Pinpoint the cell where the given text exists, returning its [x, y] midpoint coordinate. 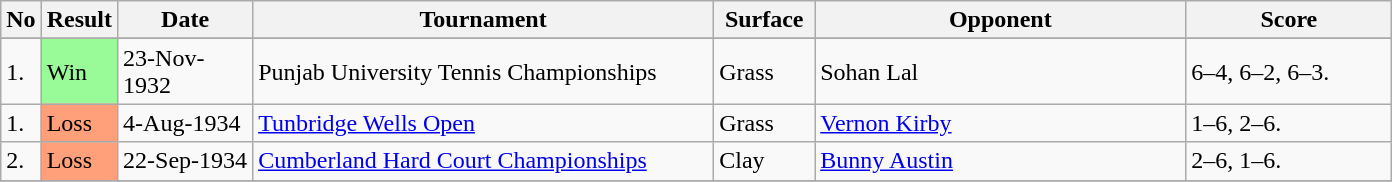
Sohan Lal [1000, 72]
Clay [764, 161]
1–6, 2–6. [1289, 123]
Surface [764, 20]
Opponent [1000, 20]
Result [79, 20]
Bunny Austin [1000, 161]
23-Nov-1932 [186, 72]
6–4, 6–2, 6–3. [1289, 72]
Cumberland Hard Court Championships [484, 161]
22‑Sep‑1934 [186, 161]
2–6, 1–6. [1289, 161]
Date [186, 20]
Punjab University Tennis Championships [484, 72]
2. [21, 161]
4‑Aug‑1934 [186, 123]
No [21, 20]
Win [79, 72]
Score [1289, 20]
Tournament [484, 20]
Vernon Kirby [1000, 123]
Tunbridge Wells Open [484, 123]
